Return [X, Y] of the center of cell containing provided text 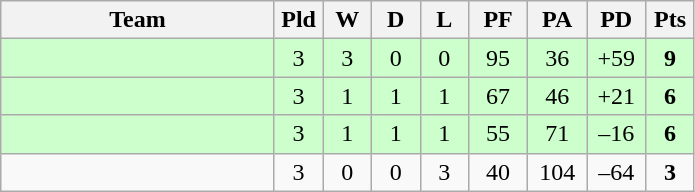
Pld [298, 20]
+59 [616, 58]
55 [498, 134]
9 [670, 58]
D [396, 20]
–64 [616, 172]
PD [616, 20]
36 [558, 58]
W [348, 20]
46 [558, 96]
104 [558, 172]
Team [138, 20]
71 [558, 134]
PA [558, 20]
95 [498, 58]
Pts [670, 20]
L [444, 20]
PF [498, 20]
40 [498, 172]
+21 [616, 96]
67 [498, 96]
–16 [616, 134]
